Locate the cell with the specified text and output its [X, Y] center coordinate. 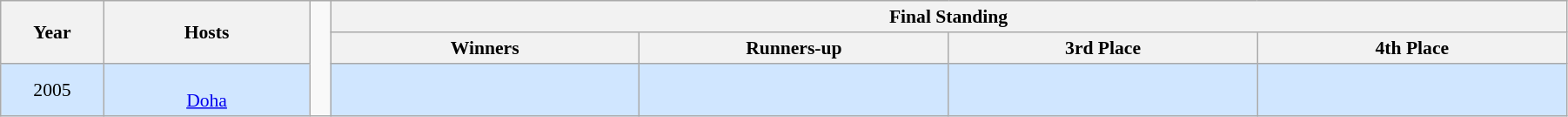
Winners [486, 48]
Runners-up [794, 48]
Hosts [207, 31]
3rd Place [1103, 48]
Final Standing [948, 17]
Year [52, 31]
4th Place [1411, 48]
Doha [207, 89]
2005 [52, 89]
